Scan for the cell matching the given text and deliver its (x, y) coordinate at center. 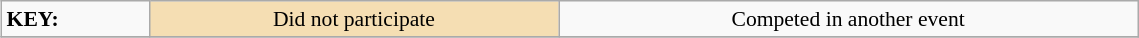
Did not participate (354, 19)
KEY: (76, 19)
Competed in another event (848, 19)
